Capture the cell that displays the provided text and extract its [X, Y] central coordinate. 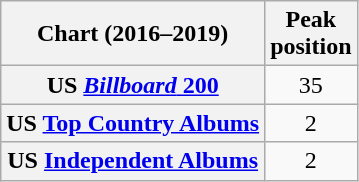
Chart (2016–2019) [133, 34]
US Top Country Albums [133, 123]
US Independent Albums [133, 161]
Peakposition [311, 34]
US Billboard 200 [133, 85]
35 [311, 85]
